Determine the (X, Y) coordinate at the center of the cell enclosing the given text.  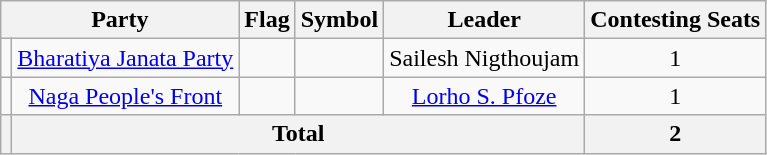
Leader (484, 20)
Bharatiya Janata Party (126, 58)
Sailesh Nigthoujam (484, 58)
Symbol (339, 20)
Naga People's Front (126, 96)
Flag (267, 20)
2 (676, 134)
Party (120, 20)
Lorho S. Pfoze (484, 96)
Total (298, 134)
Contesting Seats (676, 20)
